Output the [X, Y] coordinate of the center of the cell containing the given text.  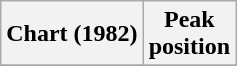
Peakposition [189, 34]
Chart (1982) [72, 34]
